Provide the [X, Y] coordinate of the cell's center where the given text is located.  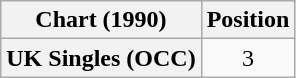
Position [248, 20]
3 [248, 58]
UK Singles (OCC) [101, 58]
Chart (1990) [101, 20]
